Find where the given text appears and provide that cell's center as [X, Y] coordinate. 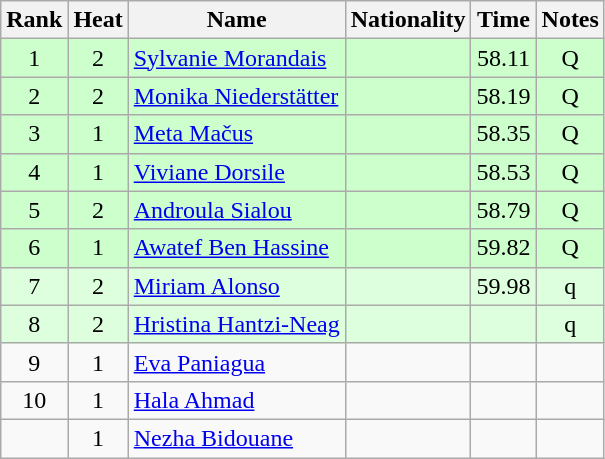
Name [236, 20]
58.11 [504, 58]
59.82 [504, 248]
Hala Ahmad [236, 400]
Nezha Bidouane [236, 438]
Monika Niederstätter [236, 96]
6 [34, 248]
8 [34, 324]
59.98 [504, 286]
58.19 [504, 96]
10 [34, 400]
58.35 [504, 134]
Eva Paniagua [236, 362]
Awatef Ben Hassine [236, 248]
Nationality [408, 20]
Heat [98, 20]
Meta Mačus [236, 134]
Androula Sialou [236, 210]
4 [34, 172]
3 [34, 134]
58.53 [504, 172]
Notes [570, 20]
Hristina Hantzi-Neag [236, 324]
9 [34, 362]
Rank [34, 20]
Time [504, 20]
58.79 [504, 210]
Miriam Alonso [236, 286]
Viviane Dorsile [236, 172]
5 [34, 210]
7 [34, 286]
Sylvanie Morandais [236, 58]
